Extract the [X, Y] coordinate from the center of the cell holding the provided text.  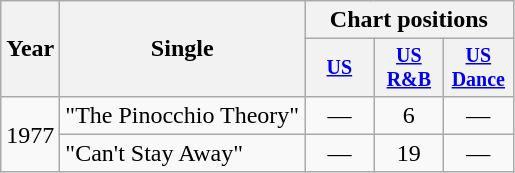
6 [408, 115]
USR&B [408, 68]
Chart positions [409, 20]
1977 [30, 134]
"Can't Stay Away" [182, 153]
"The Pinocchio Theory" [182, 115]
Year [30, 49]
19 [408, 153]
Single [182, 49]
US [340, 68]
USDance [478, 68]
